Locate the cell with the specified text and output its (X, Y) center coordinate. 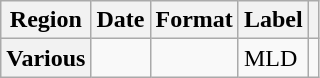
Region (46, 20)
Format (194, 20)
Label (273, 20)
MLD (273, 58)
Date (120, 20)
Various (46, 58)
